Pinpoint the cell where the given text exists, returning its [X, Y] midpoint coordinate. 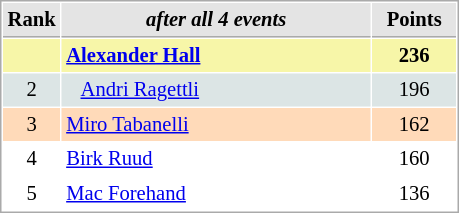
Miro Tabanelli [216, 124]
5 [32, 194]
196 [414, 90]
4 [32, 158]
2 [32, 90]
Rank [32, 20]
160 [414, 158]
Birk Ruud [216, 158]
162 [414, 124]
136 [414, 194]
Mac Forehand [216, 194]
after all 4 events [216, 20]
Andri Ragettli [216, 90]
Alexander Hall [216, 56]
236 [414, 56]
Points [414, 20]
3 [32, 124]
